Output the [X, Y] coordinate of the center of the cell containing the given text.  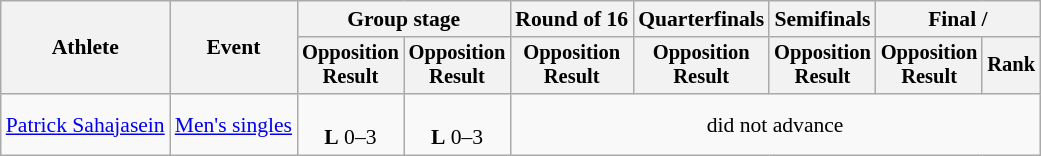
Round of 16 [572, 19]
Semifinals [822, 19]
Final / [958, 19]
Event [234, 48]
Men's singles [234, 124]
did not advance [775, 124]
Rank [1011, 66]
Group stage [404, 19]
Patrick Sahajasein [86, 124]
Athlete [86, 48]
Quarterfinals [701, 19]
